Output the (x, y) coordinate of the center of the cell containing the given text.  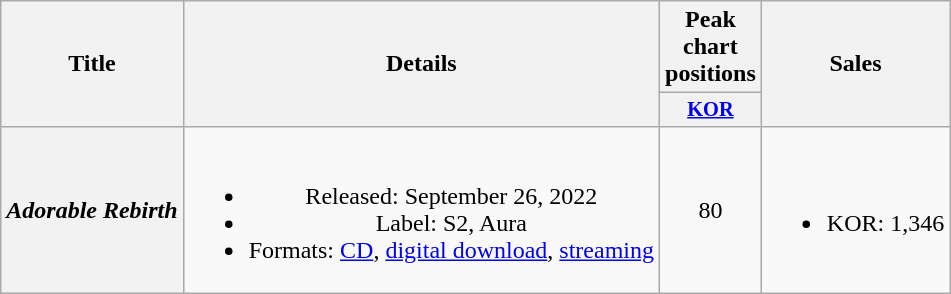
KOR (711, 110)
Adorable Rebirth (92, 210)
Title (92, 64)
KOR: 1,346 (855, 210)
Sales (855, 64)
Peak chart positions (711, 47)
80 (711, 210)
Released: September 26, 2022Label: S2, AuraFormats: CD, digital download, streaming (421, 210)
Details (421, 64)
